For the text-containing cell, return its midpoint in (X, Y) coordinate format. 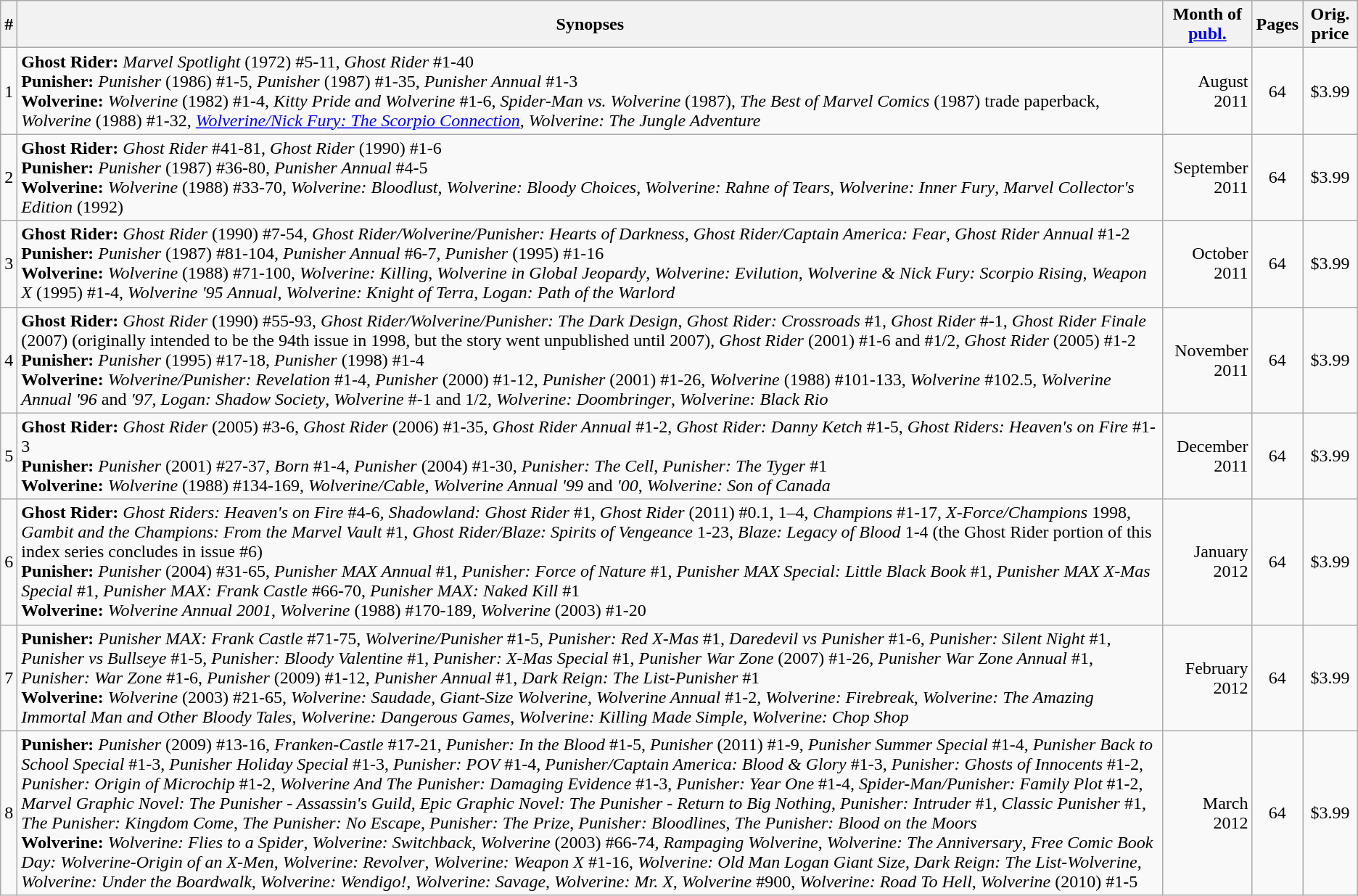
6 (9, 562)
8 (9, 813)
# (9, 25)
5 (9, 456)
2 (9, 177)
Pages (1277, 25)
March 2012 (1207, 813)
4 (9, 360)
Synopses (590, 25)
February 2012 (1207, 678)
Orig. price (1330, 25)
1 (9, 91)
3 (9, 264)
7 (9, 678)
September 2011 (1207, 177)
Month of publ. (1207, 25)
August 2011 (1207, 91)
January 2012 (1207, 562)
November 2011 (1207, 360)
December 2011 (1207, 456)
October 2011 (1207, 264)
